Extract the [x, y] coordinate from the center of the cell holding the provided text.  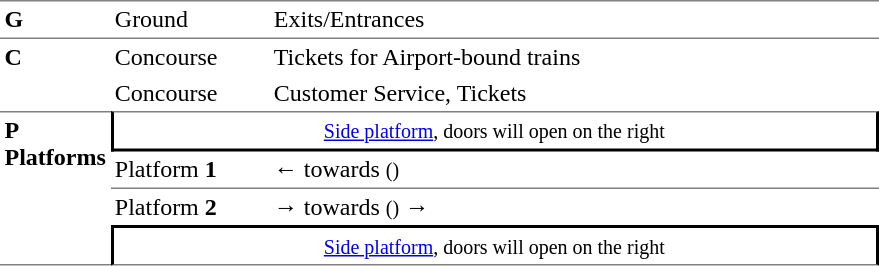
← towards () [574, 171]
Ground [190, 20]
Exits/Entrances [574, 20]
Platform 2 [190, 207]
PPlatforms [55, 188]
→ towards () → [574, 207]
C [55, 75]
Tickets for Airport-bound trains [574, 57]
Customer Service, Tickets [574, 93]
Platform 1 [190, 171]
G [55, 20]
